Locate the cell with the specified text and output its (x, y) center coordinate. 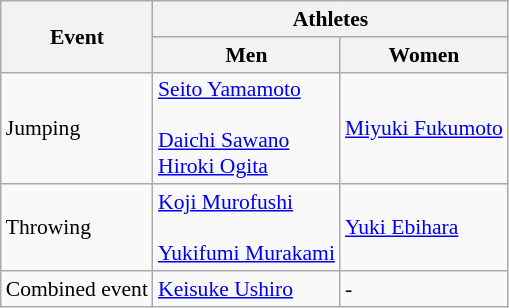
Keisuke Ushiro (246, 289)
Athletes (330, 19)
Jumping (77, 128)
Seito Yamamoto Daichi Sawano Hiroki Ogita (246, 128)
Koji Murofushi Yukifumi Murakami (246, 228)
Event (77, 36)
- (424, 289)
Women (424, 55)
Throwing (77, 228)
Miyuki Fukumoto (424, 128)
Men (246, 55)
Yuki Ebihara (424, 228)
Combined event (77, 289)
